Scan for the cell matching the given text and deliver its (X, Y) coordinate at center. 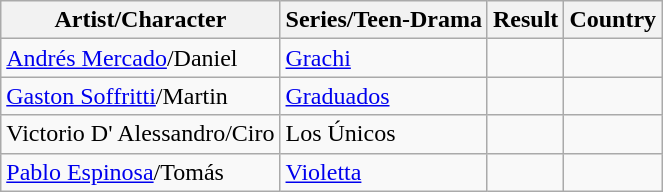
Victorio D' Alessandro/Ciro (140, 134)
Violetta (384, 172)
Series/Teen-Drama (384, 20)
Gaston Soffritti/Martin (140, 96)
Andrés Mercado/Daniel (140, 58)
Grachi (384, 58)
Los Únicos (384, 134)
Country (613, 20)
Artist/Character (140, 20)
Result (525, 20)
Graduados (384, 96)
Pablo Espinosa/Tomás (140, 172)
